Find where the given text appears and provide that cell's center as (X, Y) coordinate. 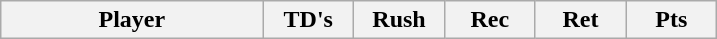
Rush (400, 20)
Player (132, 20)
TD's (308, 20)
Pts (672, 20)
Rec (490, 20)
Ret (580, 20)
